Output the (X, Y) coordinate of the center of the cell containing the given text.  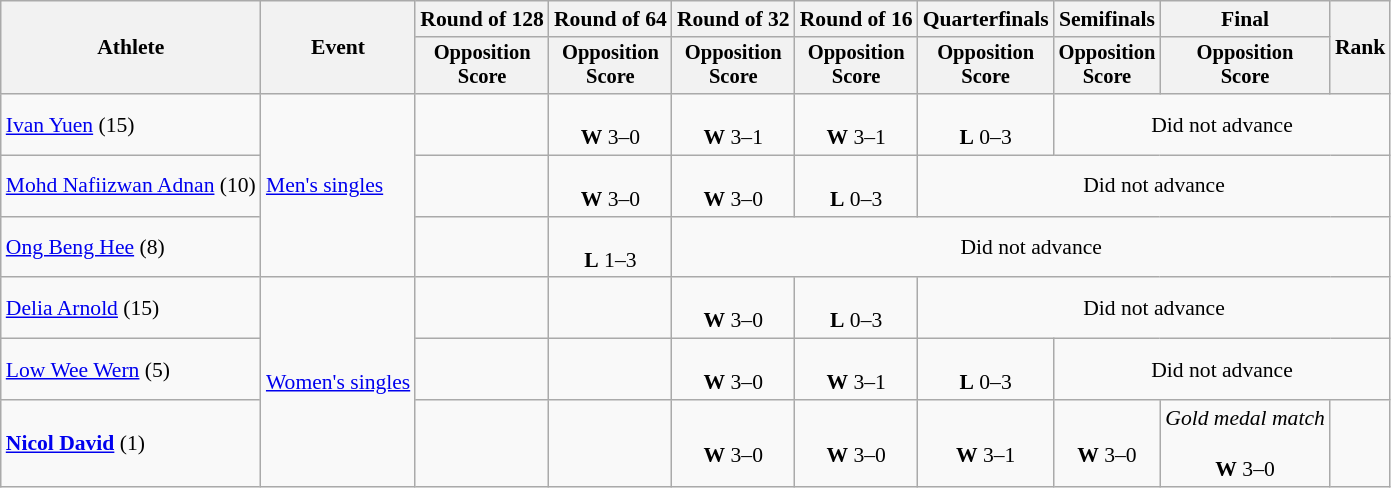
Ivan Yuen (15) (131, 124)
Low Wee Wern (5) (131, 370)
Ong Beng Hee (8) (131, 248)
Women's singles (338, 382)
Athlete (131, 48)
Semifinals (1108, 19)
Event (338, 48)
Round of 128 (482, 19)
Quarterfinals (986, 19)
Round of 16 (856, 19)
Final (1245, 19)
Round of 64 (610, 19)
Mohd Nafiizwan Adnan (10) (131, 186)
Rank (1360, 48)
L 1–3 (610, 248)
Nicol David (1) (131, 444)
Delia Arnold (15) (131, 308)
Men's singles (338, 186)
Gold medal matchW 3–0 (1245, 444)
Round of 32 (734, 19)
